Locate the cell with the specified text and output its [X, Y] center coordinate. 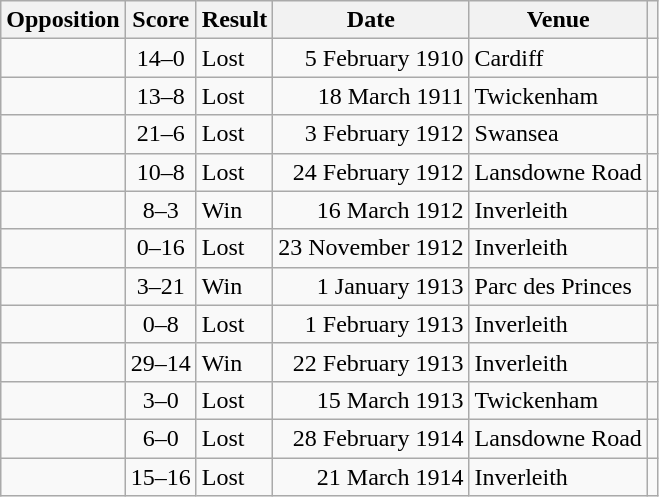
0–8 [160, 324]
24 February 1912 [371, 172]
21 March 1914 [371, 477]
8–3 [160, 210]
18 March 1911 [371, 96]
Parc des Princes [558, 286]
Swansea [558, 134]
10–8 [160, 172]
15–16 [160, 477]
15 March 1913 [371, 400]
5 February 1910 [371, 58]
Result [234, 20]
1 January 1913 [371, 286]
13–8 [160, 96]
23 November 1912 [371, 248]
22 February 1913 [371, 362]
6–0 [160, 438]
14–0 [160, 58]
0–16 [160, 248]
1 February 1913 [371, 324]
Cardiff [558, 58]
Date [371, 20]
Score [160, 20]
3–21 [160, 286]
3 February 1912 [371, 134]
16 March 1912 [371, 210]
3–0 [160, 400]
29–14 [160, 362]
21–6 [160, 134]
Venue [558, 20]
28 February 1914 [371, 438]
Opposition [63, 20]
